From the cell containing the given text, extract its center point as [x, y] coordinate. 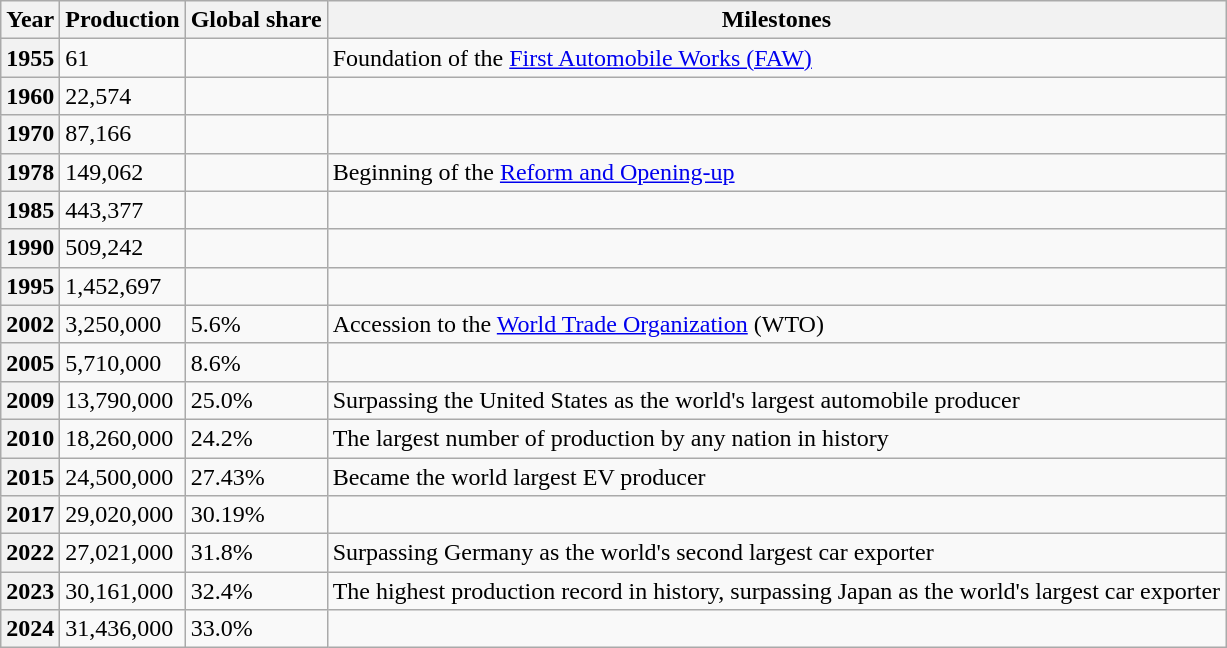
24.2% [256, 438]
2015 [30, 477]
2017 [30, 515]
Became the world largest EV producer [776, 477]
Year [30, 20]
27.43% [256, 477]
2009 [30, 400]
1990 [30, 248]
31.8% [256, 553]
509,242 [122, 248]
1985 [30, 210]
87,166 [122, 134]
1970 [30, 134]
30,161,000 [122, 591]
Production [122, 20]
The largest number of production by any nation in history [776, 438]
2024 [30, 629]
31,436,000 [122, 629]
2002 [30, 324]
1960 [30, 96]
Milestones [776, 20]
The highest production record in history, surpassing Japan as the world's largest car exporter [776, 591]
18,260,000 [122, 438]
2023 [30, 591]
Global share [256, 20]
149,062 [122, 172]
2022 [30, 553]
2005 [30, 362]
1,452,697 [122, 286]
30.19% [256, 515]
2010 [30, 438]
5.6% [256, 324]
25.0% [256, 400]
1995 [30, 286]
13,790,000 [122, 400]
Accession to the World Trade Organization (WTO) [776, 324]
32.4% [256, 591]
Surpassing Germany as the world's second largest car exporter [776, 553]
1978 [30, 172]
33.0% [256, 629]
8.6% [256, 362]
24,500,000 [122, 477]
27,021,000 [122, 553]
22,574 [122, 96]
61 [122, 58]
443,377 [122, 210]
Surpassing the United States as the world's largest automobile producer [776, 400]
1955 [30, 58]
3,250,000 [122, 324]
29,020,000 [122, 515]
Beginning of the Reform and Opening-up [776, 172]
Foundation of the First Automobile Works (FAW) [776, 58]
5,710,000 [122, 362]
